Output the (X, Y) coordinate of the center of the cell containing the given text.  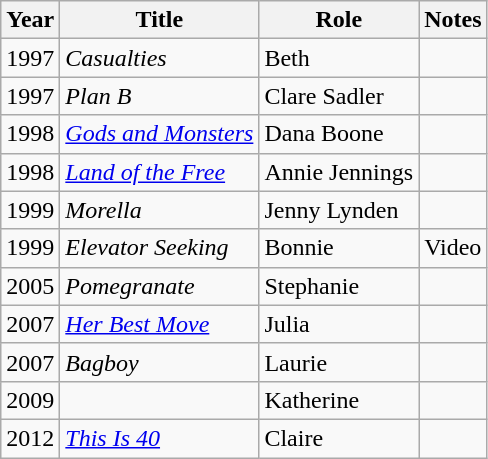
Her Best Move (160, 324)
Claire (339, 438)
Bagboy (160, 362)
Casualties (160, 58)
Stephanie (339, 286)
Role (339, 20)
Year (30, 20)
Notes (453, 20)
Elevator Seeking (160, 248)
Annie Jennings (339, 172)
Beth (339, 58)
This Is 40 (160, 438)
Gods and Monsters (160, 134)
Video (453, 248)
Julia (339, 324)
Dana Boone (339, 134)
2005 (30, 286)
Pomegranate (160, 286)
Laurie (339, 362)
Jenny Lynden (339, 210)
2012 (30, 438)
Plan B (160, 96)
Bonnie (339, 248)
Title (160, 20)
Land of the Free (160, 172)
Clare Sadler (339, 96)
Katherine (339, 400)
2009 (30, 400)
Morella (160, 210)
